For the text-containing cell, return its midpoint in (X, Y) coordinate format. 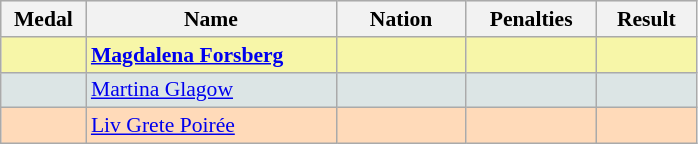
Penalties (531, 19)
Nation (401, 19)
Name (211, 19)
Result (646, 19)
Martina Glagow (211, 90)
Medal (44, 19)
Liv Grete Poirée (211, 126)
Magdalena Forsberg (211, 55)
